Find where the given text appears and provide that cell's center as (x, y) coordinate. 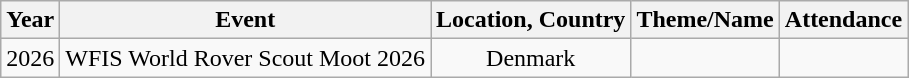
Attendance (843, 20)
Location, Country (530, 20)
WFIS World Rover Scout Moot 2026 (246, 58)
Year (30, 20)
Event (246, 20)
2026 (30, 58)
Denmark (530, 58)
Theme/Name (705, 20)
